Return the (x, y) coordinate for the center point of the cell that contains the specified text.  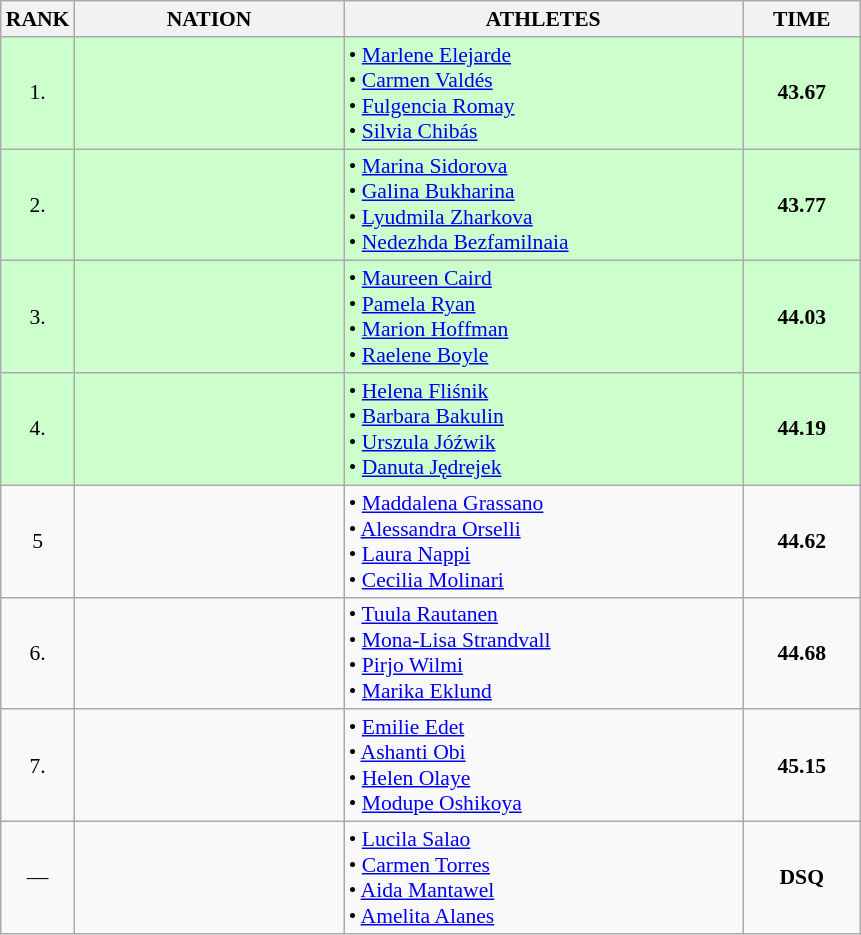
43.67 (802, 93)
• Helena Fliśnik• Barbara Bakulin• Urszula Jóźwik• Danuta Jędrejek (544, 429)
RANK (38, 19)
TIME (802, 19)
43.77 (802, 205)
6. (38, 653)
3. (38, 317)
1. (38, 93)
NATION (208, 19)
• Emilie Edet• Ashanti Obi• Helen Olaye• Modupe Oshikoya (544, 766)
44.19 (802, 429)
44.68 (802, 653)
• Maureen Caird• Pamela Ryan • Marion Hoffman• Raelene Boyle (544, 317)
4. (38, 429)
44.62 (802, 541)
45.15 (802, 766)
2. (38, 205)
— (38, 878)
• Lucila Salao• Carmen Torres• Aida Mantawel• Amelita Alanes (544, 878)
• Maddalena Grassano• Alessandra Orselli• Laura Nappi• Cecilia Molinari (544, 541)
• Tuula Rautanen• Mona-Lisa Strandvall• Pirjo Wilmi• Marika Eklund (544, 653)
• Marlene Elejarde• Carmen Valdés• Fulgencia Romay• Silvia Chibás (544, 93)
• Marina Sidorova• Galina Bukharina• Lyudmila Zharkova• Nedezhda Bezfamilnaia (544, 205)
7. (38, 766)
5 (38, 541)
44.03 (802, 317)
ATHLETES (544, 19)
DSQ (802, 878)
